Provide the [x, y] coordinate of the cell's center where the given text is located.  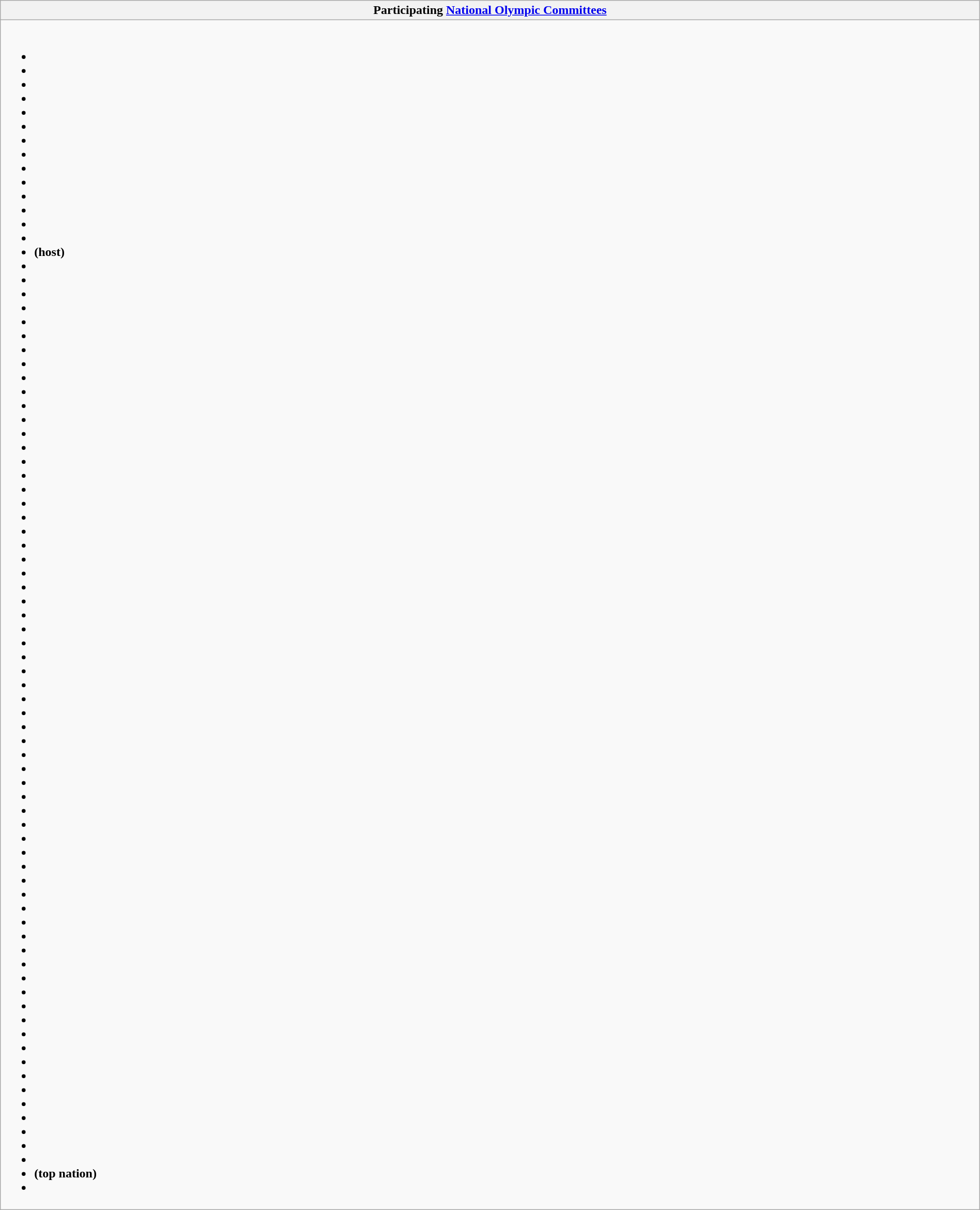
Participating National Olympic Committees [490, 10]
(host) (top nation) [490, 615]
